Locate the cell with the specified text and output its [X, Y] center coordinate. 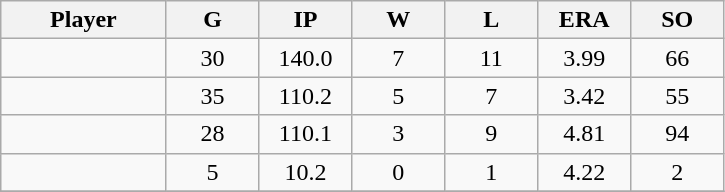
2 [678, 172]
SO [678, 20]
G [212, 20]
3.99 [584, 58]
9 [492, 134]
W [398, 20]
28 [212, 134]
30 [212, 58]
35 [212, 96]
3.42 [584, 96]
1 [492, 172]
110.2 [306, 96]
94 [678, 134]
ERA [584, 20]
55 [678, 96]
4.22 [584, 172]
4.81 [584, 134]
Player [84, 20]
10.2 [306, 172]
110.1 [306, 134]
L [492, 20]
IP [306, 20]
66 [678, 58]
140.0 [306, 58]
11 [492, 58]
3 [398, 134]
0 [398, 172]
